For the text-containing cell, return its midpoint in [X, Y] coordinate format. 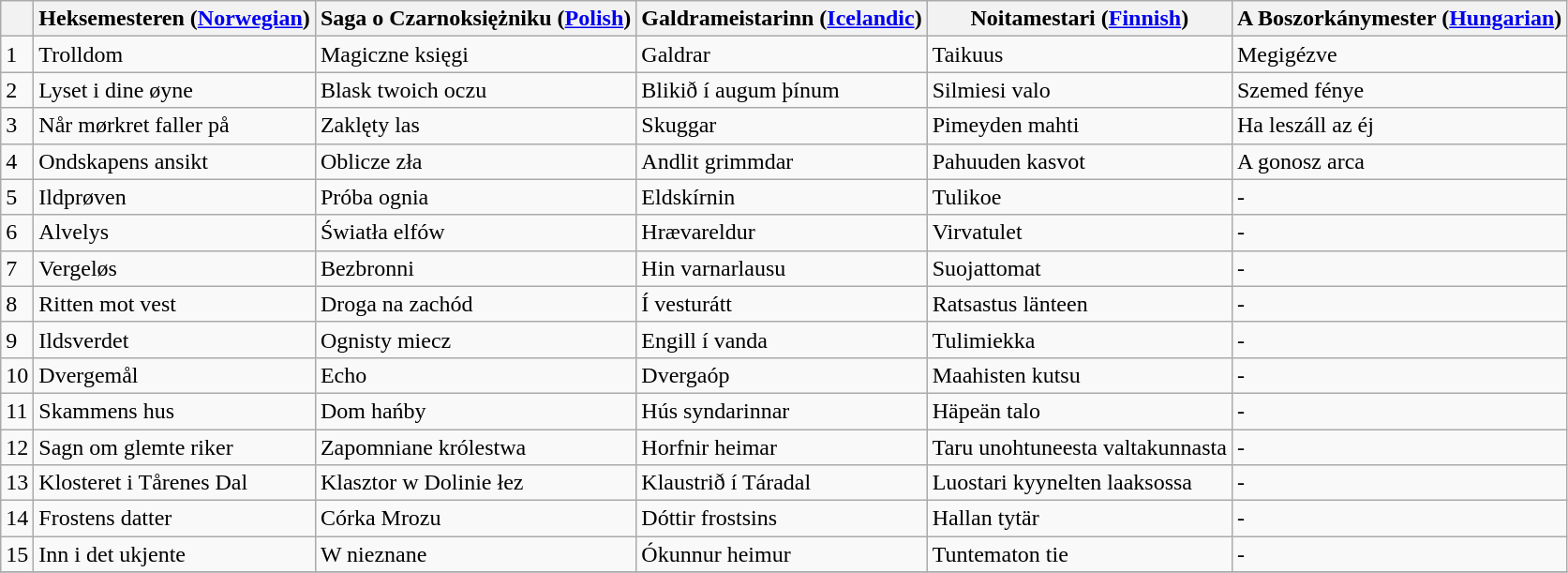
Ha leszáll az éj [1398, 126]
Hin varnarlausu [782, 268]
Eldskírnin [782, 197]
Når mørkret faller på [174, 126]
W nieznane [475, 554]
Tulimiekka [1080, 339]
8 [17, 304]
Próba ognia [475, 197]
Dóttir frostsins [782, 519]
Klaustrið í Táradal [782, 483]
10 [17, 375]
Noitamestari (Finnish) [1080, 19]
Ildsverdet [174, 339]
Ondskapens ansikt [174, 161]
Skammens hus [174, 411]
Ognisty miecz [475, 339]
Bezbronni [475, 268]
Inn i det ukjente [174, 554]
12 [17, 447]
Í vesturátt [782, 304]
Dvergemål [174, 375]
Ratsastus länteen [1080, 304]
Hrævareldur [782, 233]
5 [17, 197]
Virvatulet [1080, 233]
Taru unohtuneesta valtakunnasta [1080, 447]
Häpeän talo [1080, 411]
Klasztor w Dolinie łez [475, 483]
2 [17, 90]
Heksemesteren (Norwegian) [174, 19]
Taikuus [1080, 54]
Klosteret i Tårenes Dal [174, 483]
Echo [475, 375]
14 [17, 519]
Megigézve [1398, 54]
Pahuuden kasvot [1080, 161]
Ritten mot vest [174, 304]
7 [17, 268]
Pimeyden mahti [1080, 126]
Sagn om glemte riker [174, 447]
Galdrar [782, 54]
Skuggar [782, 126]
Andlit grimmdar [782, 161]
Dvergaóp [782, 375]
Dom hańby [475, 411]
Magiczne księgi [475, 54]
Blikið í augum þínum [782, 90]
Światła elfów [475, 233]
15 [17, 554]
Tulikoe [1080, 197]
Lyset i dine øyne [174, 90]
1 [17, 54]
Silmiesi valo [1080, 90]
Zapomniane królestwa [475, 447]
4 [17, 161]
Maahisten kutsu [1080, 375]
Ildprøven [174, 197]
Alvelys [174, 233]
Horfnir heimar [782, 447]
Blask twoich oczu [475, 90]
11 [17, 411]
Trolldom [174, 54]
Saga o Czarnoksiężniku (Polish) [475, 19]
6 [17, 233]
Zaklęty las [475, 126]
3 [17, 126]
Galdrameistarinn (Icelandic) [782, 19]
Tuntematon tie [1080, 554]
Ókunnur heimur [782, 554]
Droga na zachód [475, 304]
Hús syndarinnar [782, 411]
Frostens datter [174, 519]
Luostari kyynelten laaksossa [1080, 483]
Suojattomat [1080, 268]
Córka Mrozu [475, 519]
9 [17, 339]
13 [17, 483]
Oblicze zła [475, 161]
A gonosz arca [1398, 161]
A Boszorkánymester (Hungarian) [1398, 19]
Hallan tytär [1080, 519]
Szemed fénye [1398, 90]
Engill í vanda [782, 339]
Vergeløs [174, 268]
